Find where the given text appears and provide that cell's center as [x, y] coordinate. 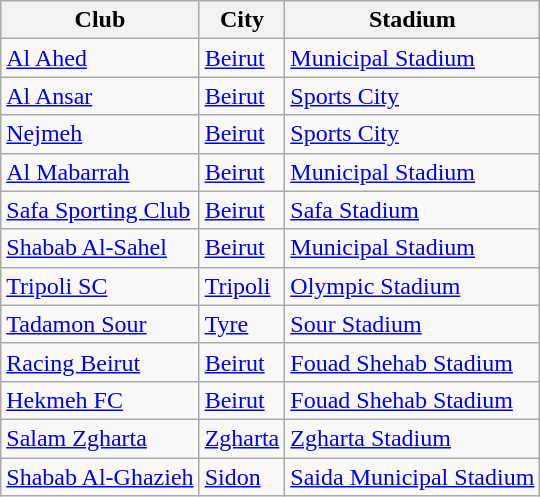
Hekmeh FC [100, 400]
Al Ahed [100, 58]
Tyre [242, 324]
Zgharta [242, 438]
Olympic Stadium [412, 286]
Saida Municipal Stadium [412, 477]
Shabab Al-Sahel [100, 248]
Safa Stadium [412, 210]
Salam Zgharta [100, 438]
Al Mabarrah [100, 172]
Shabab Al-Ghazieh [100, 477]
Safa Sporting Club [100, 210]
Club [100, 20]
Zgharta Stadium [412, 438]
Sour Stadium [412, 324]
Tripoli [242, 286]
Tripoli SC [100, 286]
Nejmeh [100, 134]
Sidon [242, 477]
Stadium [412, 20]
Racing Beirut [100, 362]
City [242, 20]
Al Ansar [100, 96]
Tadamon Sour [100, 324]
